Pinpoint the cell where the given text exists, returning its (X, Y) midpoint coordinate. 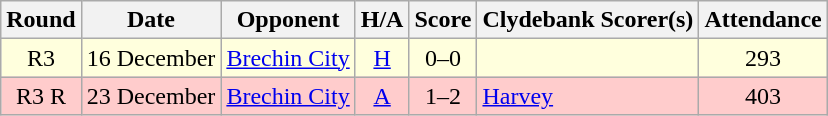
0–0 (443, 58)
A (382, 96)
Round (41, 20)
R3 R (41, 96)
Date (151, 20)
293 (763, 58)
23 December (151, 96)
Attendance (763, 20)
Opponent (288, 20)
403 (763, 96)
1–2 (443, 96)
Score (443, 20)
R3 (41, 58)
Clydebank Scorer(s) (588, 20)
Harvey (588, 96)
H (382, 58)
H/A (382, 20)
16 December (151, 58)
